Detect which cell encompasses the target text, then output its (X, Y) center coordinate. 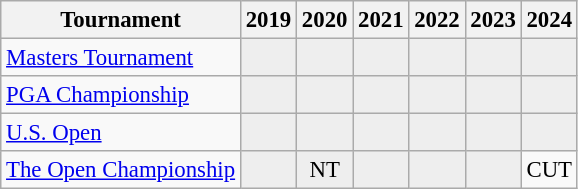
The Open Championship (121, 170)
2022 (437, 20)
2021 (381, 20)
2024 (549, 20)
Masters Tournament (121, 58)
CUT (549, 170)
2023 (493, 20)
U.S. Open (121, 133)
2020 (325, 20)
Tournament (121, 20)
2019 (268, 20)
NT (325, 170)
PGA Championship (121, 95)
